Extract the [x, y] coordinate from the center of the cell holding the provided text.  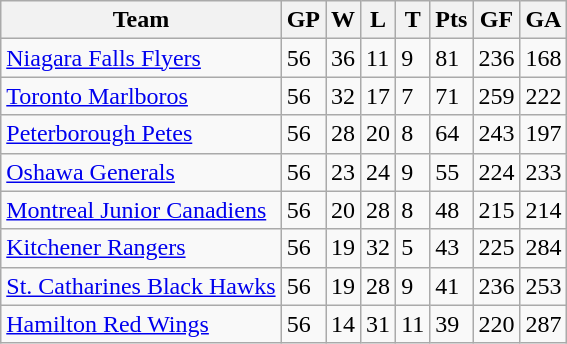
225 [496, 248]
24 [378, 172]
Niagara Falls Flyers [141, 58]
36 [344, 58]
233 [544, 172]
243 [496, 134]
St. Catharines Black Hawks [141, 286]
Hamilton Red Wings [141, 324]
253 [544, 286]
W [344, 20]
Toronto Marlboros [141, 96]
Kitchener Rangers [141, 248]
5 [413, 248]
197 [544, 134]
31 [378, 324]
222 [544, 96]
GP [303, 20]
259 [496, 96]
64 [452, 134]
215 [496, 210]
14 [344, 324]
168 [544, 58]
GF [496, 20]
224 [496, 172]
284 [544, 248]
GA [544, 20]
43 [452, 248]
7 [413, 96]
L [378, 20]
71 [452, 96]
287 [544, 324]
55 [452, 172]
220 [496, 324]
Team [141, 20]
Oshawa Generals [141, 172]
23 [344, 172]
Pts [452, 20]
48 [452, 210]
Montreal Junior Canadiens [141, 210]
T [413, 20]
41 [452, 286]
39 [452, 324]
81 [452, 58]
Peterborough Petes [141, 134]
214 [544, 210]
17 [378, 96]
